Output the (x, y) coordinate of the center of the cell containing the given text.  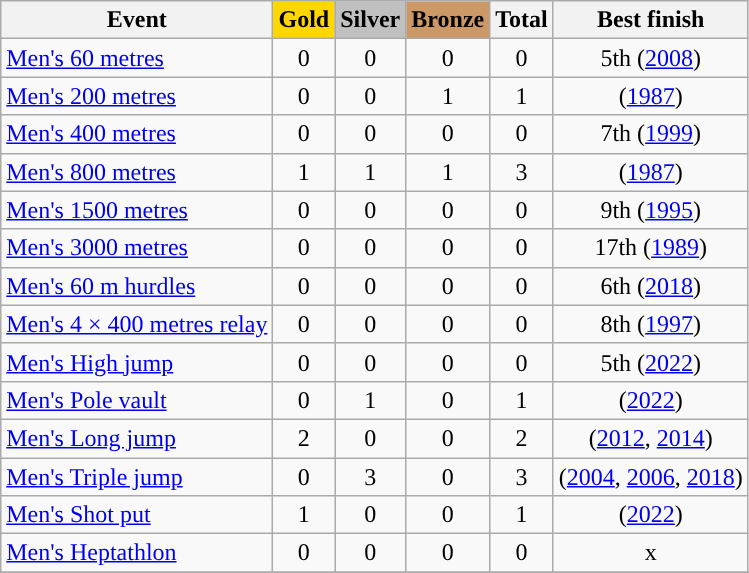
Men's 4 × 400 metres relay (137, 324)
Event (137, 20)
(2012, 2014) (650, 438)
Men's Triple jump (137, 477)
Men's 200 metres (137, 96)
5th (2008) (650, 58)
Silver (370, 20)
x (650, 553)
5th (2022) (650, 362)
Gold (304, 20)
Best finish (650, 20)
Men's Pole vault (137, 400)
8th (1997) (650, 324)
Bronze (448, 20)
Men's Long jump (137, 438)
Men's Heptathlon (137, 553)
7th (1999) (650, 134)
Men's 1500 metres (137, 210)
Men's 800 metres (137, 172)
Men's 60 metres (137, 58)
17th (1989) (650, 248)
Men's 60 m hurdles (137, 286)
Men's 400 metres (137, 134)
Men's Shot put (137, 515)
Men's High jump (137, 362)
6th (2018) (650, 286)
(2004, 2006, 2018) (650, 477)
Total (522, 20)
9th (1995) (650, 210)
Men's 3000 metres (137, 248)
